Detect which cell encompasses the target text, then output its (X, Y) center coordinate. 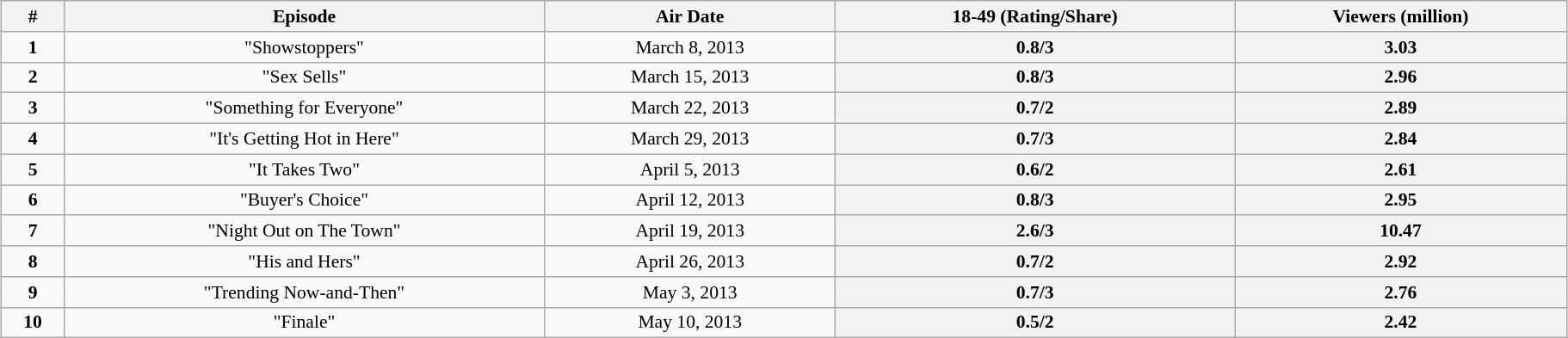
7 (33, 231)
"Finale" (304, 323)
6 (33, 200)
3 (33, 108)
Air Date (690, 16)
May 3, 2013 (690, 292)
Viewers (million) (1401, 16)
10.47 (1401, 231)
2.6/3 (1035, 231)
March 29, 2013 (690, 139)
2.42 (1401, 323)
2.61 (1401, 169)
2.84 (1401, 139)
March 15, 2013 (690, 77)
2.95 (1401, 200)
April 19, 2013 (690, 231)
1 (33, 47)
2.89 (1401, 108)
2 (33, 77)
"It's Getting Hot in Here" (304, 139)
2.76 (1401, 292)
10 (33, 323)
April 26, 2013 (690, 261)
0.5/2 (1035, 323)
"Night Out on The Town" (304, 231)
9 (33, 292)
"Sex Sells" (304, 77)
# (33, 16)
Episode (304, 16)
0.6/2 (1035, 169)
4 (33, 139)
8 (33, 261)
"Something for Everyone" (304, 108)
March 22, 2013 (690, 108)
"Showstoppers" (304, 47)
"It Takes Two" (304, 169)
"Buyer's Choice" (304, 200)
5 (33, 169)
"Trending Now-and-Then" (304, 292)
March 8, 2013 (690, 47)
May 10, 2013 (690, 323)
18-49 (Rating/Share) (1035, 16)
April 12, 2013 (690, 200)
2.92 (1401, 261)
3.03 (1401, 47)
April 5, 2013 (690, 169)
"His and Hers" (304, 261)
2.96 (1401, 77)
